Search for the cell housing the specified text and yield its [X, Y] center coordinate. 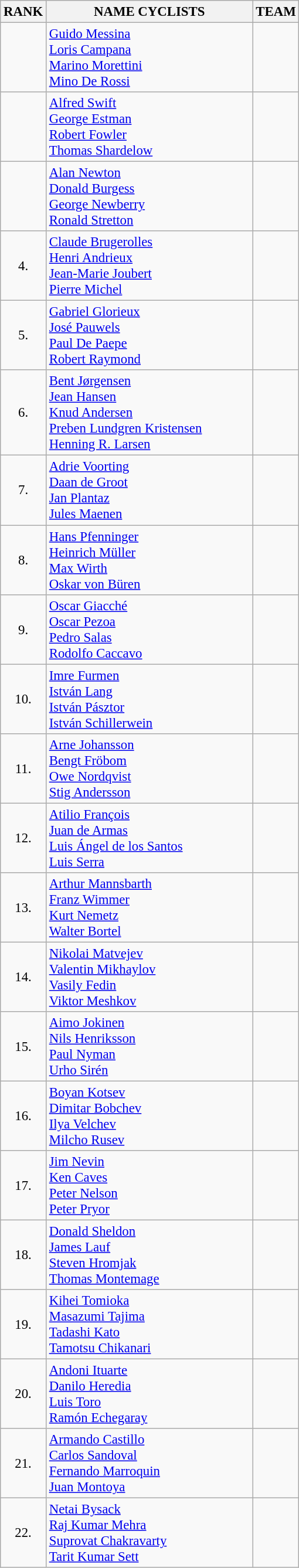
Kihei TomiokaMasazumi TajimaTadashi KatoTamotsu Chikanari [149, 1325]
4. [23, 266]
NAME CYCLISTS [149, 12]
Imre FurmenIstván LangIstván PásztorIstván Schillerwein [149, 699]
9. [23, 630]
Nikolai MatvejevValentin MikhaylovVasily FedinViktor Meshkov [149, 977]
7. [23, 490]
20. [23, 1394]
8. [23, 560]
Oscar GiacchéOscar PezoaPedro SalasRodolfo Caccavo [149, 630]
21. [23, 1463]
Alan NewtonDonald BurgessGeorge NewberryRonald Stretton [149, 197]
Boyan KotsevDimitar BobchevIlya VelchevMilcho Rusev [149, 1116]
15. [23, 1047]
Andoni ItuarteDanilo HerediaLuis ToroRamón Echegaray [149, 1394]
17. [23, 1185]
16. [23, 1116]
Claude BrugerollesHenri AndrieuxJean-Marie JoubertPierre Michel [149, 266]
Donald SheldonJames LaufSteven HromjakThomas Montemage [149, 1256]
RANK [23, 12]
Jim NevinKen CavesPeter NelsonPeter Pryor [149, 1185]
Adrie VoortingDaan de GrootJan PlantazJules Maenen [149, 490]
12. [23, 838]
Armando CastilloCarlos SandovalFernando MarroquinJuan Montoya [149, 1463]
Atilio FrançoisJuan de ArmasLuis Ángel de los SantosLuis Serra [149, 838]
Arthur MannsbarthFranz WimmerKurt NemetzWalter Bortel [149, 907]
Gabriel GlorieuxJosé PauwelsPaul De PaepeRobert Raymond [149, 335]
Bent JørgensenJean HansenKnud AndersenPreben Lundgren KristensenHenning R. Larsen [149, 413]
6. [23, 413]
14. [23, 977]
11. [23, 768]
5. [23, 335]
TEAM [276, 12]
Aimo JokinenNils HenrikssonPaul NymanUrho Sirén [149, 1047]
Hans PfenningerHeinrich MüllerMax WirthOskar von Büren [149, 560]
10. [23, 699]
Arne JohanssonBengt FröbomOwe NordqvistStig Andersson [149, 768]
18. [23, 1256]
Guido MessinaLoris CampanaMarino MorettiniMino De Rossi [149, 57]
Netai BysackRaj Kumar MehraSuprovat ChakravartyTarit Kumar Sett [149, 1533]
Alfred SwiftGeorge EstmanRobert FowlerThomas Shardelow [149, 127]
13. [23, 907]
22. [23, 1533]
19. [23, 1325]
